Output the [x, y] coordinate of the center of the cell containing the given text.  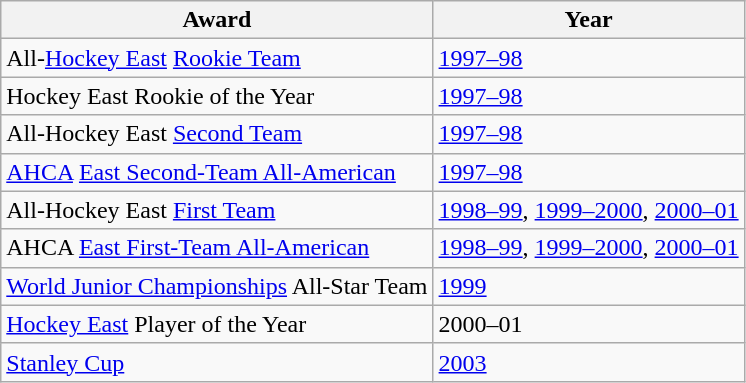
AHCA East First-Team All-American [217, 248]
Stanley Cup [217, 362]
AHCA East Second-Team All-American [217, 172]
2003 [588, 362]
Year [588, 20]
Award [217, 20]
1999 [588, 286]
World Junior Championships All-Star Team [217, 286]
Hockey East Rookie of the Year [217, 96]
2000–01 [588, 324]
All-Hockey East Second Team [217, 134]
Hockey East Player of the Year [217, 324]
All-Hockey East First Team [217, 210]
All-Hockey East Rookie Team [217, 58]
